Scan for the cell matching the given text and deliver its [x, y] coordinate at center. 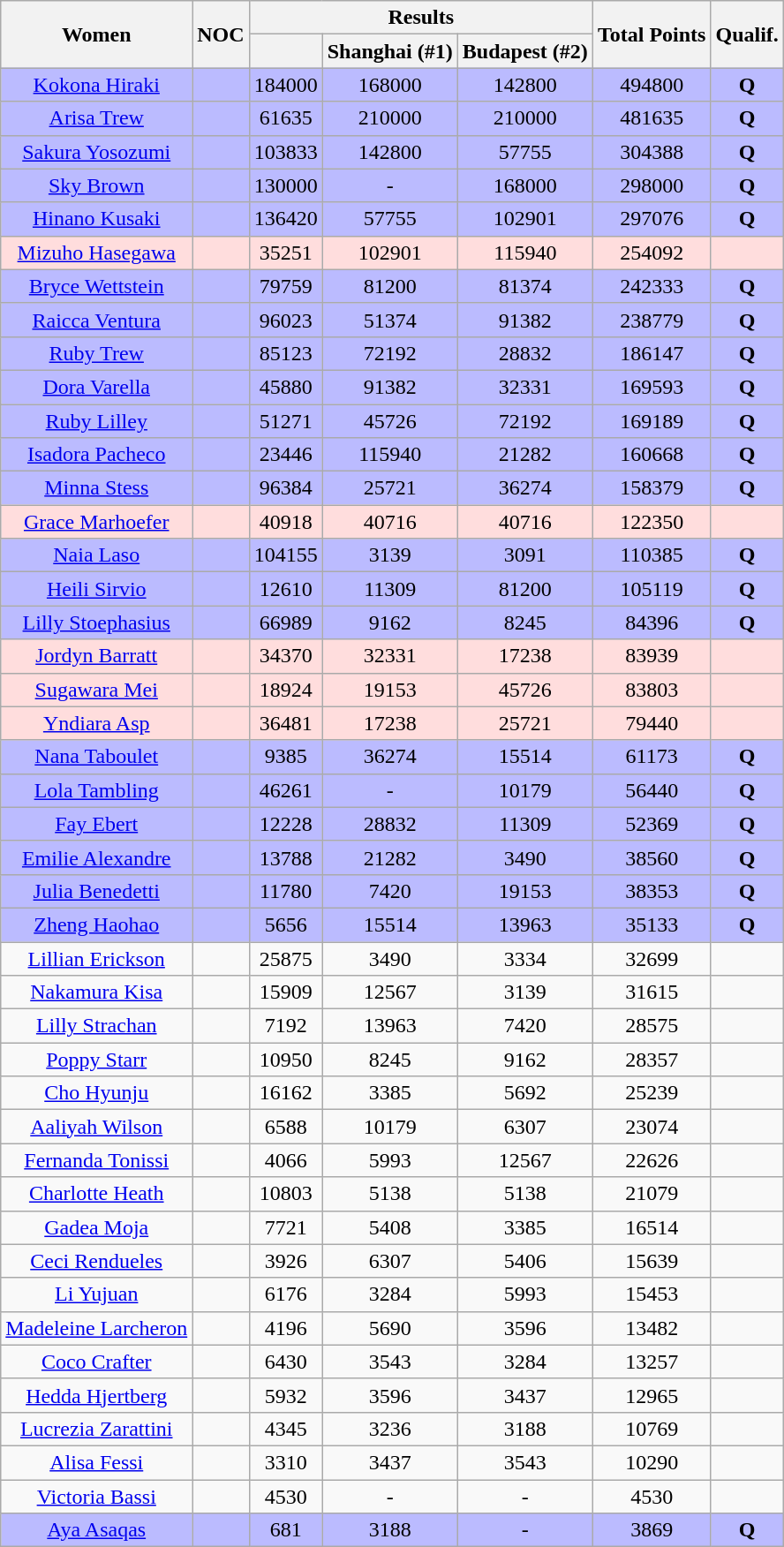
32699 [652, 958]
16514 [652, 1227]
35133 [652, 924]
13482 [652, 1328]
Jordyn Barratt [97, 656]
56440 [652, 790]
15639 [652, 1261]
15453 [652, 1294]
4196 [286, 1328]
10290 [652, 1462]
Zheng Haohao [97, 924]
Victoria Bassi [97, 1497]
96023 [286, 320]
105119 [652, 589]
5656 [286, 924]
31615 [652, 992]
45880 [286, 387]
Aaliyah Wilson [97, 1127]
84396 [652, 623]
34370 [286, 656]
38560 [652, 857]
12965 [652, 1395]
7721 [286, 1227]
Arisa Trew [97, 118]
40918 [286, 522]
Gadea Moja [97, 1227]
Ruby Trew [97, 353]
481635 [652, 118]
110385 [652, 555]
158379 [652, 488]
Women [97, 34]
5690 [390, 1328]
186147 [652, 353]
Shanghai (#1) [390, 51]
21079 [652, 1194]
23446 [286, 455]
Naia Laso [97, 555]
66989 [286, 623]
494800 [652, 85]
16162 [286, 1093]
25239 [652, 1093]
51374 [390, 320]
Sky Brown [97, 185]
254092 [652, 253]
83803 [652, 690]
6588 [286, 1127]
681 [286, 1530]
Qualif. [747, 34]
103833 [286, 152]
Lucrezia Zarattini [97, 1429]
Cho Hyunju [97, 1093]
81374 [524, 286]
83939 [652, 656]
169189 [652, 421]
Alisa Fessi [97, 1462]
Fay Ebert [97, 824]
297076 [652, 219]
13788 [286, 857]
46261 [286, 790]
Dora Varella [97, 387]
Lilly Stoephasius [97, 623]
Grace Marhoefer [97, 522]
38353 [652, 891]
Sugawara Mei [97, 690]
298000 [652, 185]
136420 [286, 219]
169593 [652, 387]
79759 [286, 286]
Yndiara Asp [97, 723]
Hinano Kusaki [97, 219]
Isadora Pacheco [97, 455]
Nakamura Kisa [97, 992]
28575 [652, 1026]
10803 [286, 1194]
184000 [286, 85]
Results [420, 18]
5932 [286, 1395]
61635 [286, 118]
5406 [524, 1261]
Coco Crafter [97, 1362]
6176 [286, 1294]
Lilly Strachan [97, 1026]
Minna Stess [97, 488]
Heili Sirvio [97, 589]
18924 [286, 690]
Fernanda Tonissi [97, 1160]
85123 [286, 353]
25875 [286, 958]
3091 [524, 555]
61173 [652, 757]
23074 [652, 1127]
Hedda Hjertberg [97, 1395]
10769 [652, 1429]
304388 [652, 152]
104155 [286, 555]
36481 [286, 723]
11780 [286, 891]
Emilie Alexandre [97, 857]
238779 [652, 320]
28357 [652, 1060]
5692 [524, 1093]
Sakura Yosozumi [97, 152]
Poppy Starr [97, 1060]
52369 [652, 824]
10950 [286, 1060]
Madeleine Larcheron [97, 1328]
Kokona Hiraki [97, 85]
4066 [286, 1160]
122350 [652, 522]
3236 [390, 1429]
160668 [652, 455]
Raicca Ventura [97, 320]
Mizuho Hasegawa [97, 253]
Budapest (#2) [524, 51]
35251 [286, 253]
Julia Benedetti [97, 891]
3869 [652, 1530]
5408 [390, 1227]
3334 [524, 958]
3926 [286, 1261]
79440 [652, 723]
Ceci Rendueles [97, 1261]
7192 [286, 1026]
Bryce Wettstein [97, 286]
Ruby Lilley [97, 421]
13257 [652, 1362]
Total Points [652, 34]
12228 [286, 824]
Charlotte Heath [97, 1194]
15909 [286, 992]
Lola Tambling [97, 790]
Aya Asaqas [97, 1530]
96384 [286, 488]
Lillian Erickson [97, 958]
22626 [652, 1160]
51271 [286, 421]
4345 [286, 1429]
Nana Taboulet [97, 757]
3310 [286, 1462]
12610 [286, 589]
Li Yujuan [97, 1294]
6430 [286, 1362]
9385 [286, 757]
NOC [221, 34]
242333 [652, 286]
130000 [286, 185]
